Capture the cell that displays the provided text and extract its [x, y] central coordinate. 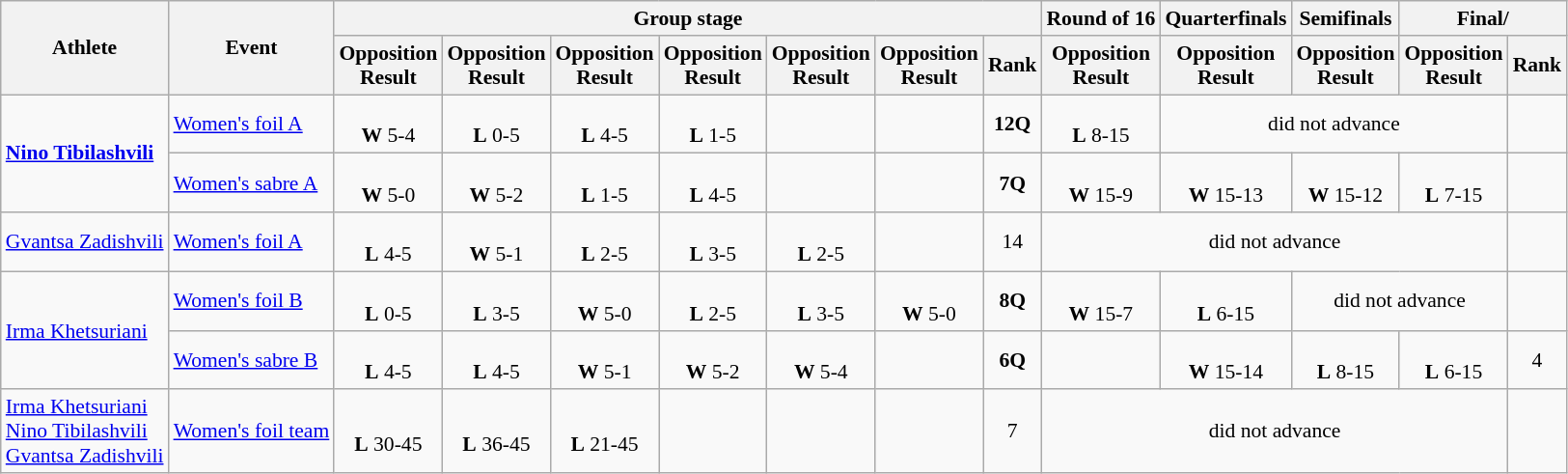
Round of 16 [1100, 18]
W 15-7 [1100, 301]
Nino Tibilashvili [85, 153]
Final/ [1482, 18]
Semifinals [1345, 18]
L 36-45 [496, 432]
L 7-15 [1453, 183]
W 15-13 [1225, 183]
4 [1538, 359]
Gvantsa Zadishvili [85, 241]
Women's sabre A [252, 183]
Irma Khetsuriani [85, 330]
L 21-45 [605, 432]
7 [1013, 432]
W 15-14 [1225, 359]
8Q [1013, 301]
Quarterfinals [1225, 18]
14 [1013, 241]
L 30-45 [388, 432]
7Q [1013, 183]
Event [252, 48]
Athlete [85, 48]
W 15-9 [1100, 183]
Women's foil B [252, 301]
Irma KhetsurianiNino TibilashviliGvantsa Zadishvili [85, 432]
12Q [1013, 124]
Group stage [687, 18]
6Q [1013, 359]
W 15-12 [1345, 183]
Women's foil team [252, 432]
Women's sabre B [252, 359]
